Scan for the cell matching the given text and deliver its (X, Y) coordinate at center. 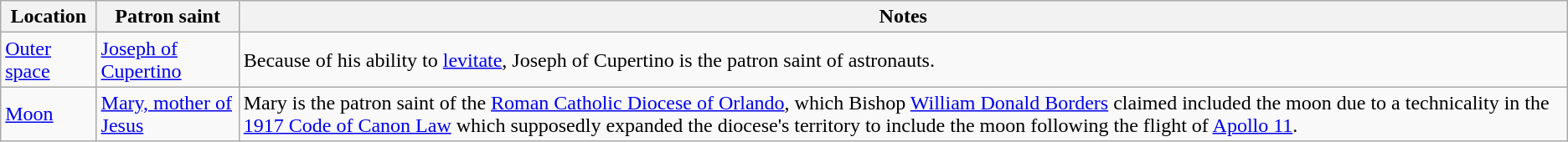
Because of his ability to levitate, Joseph of Cupertino is the patron saint of astronauts. (903, 60)
Outer space (49, 60)
Joseph of Cupertino (168, 60)
Moon (49, 114)
Patron saint (168, 17)
Location (49, 17)
Notes (903, 17)
Mary, mother of Jesus (168, 114)
